Scan for the cell matching the given text and deliver its (x, y) coordinate at center. 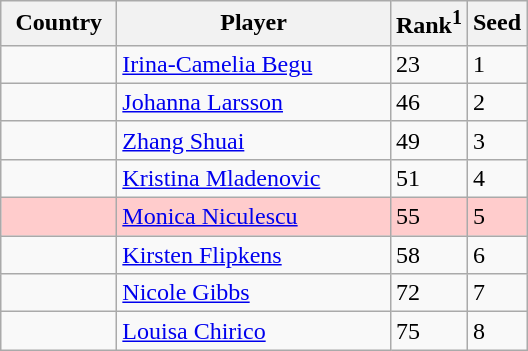
49 (428, 140)
4 (496, 178)
7 (496, 293)
Rank1 (428, 24)
Kristina Mladenovic (254, 178)
Louisa Chirico (254, 331)
3 (496, 140)
23 (428, 64)
2 (496, 102)
75 (428, 331)
55 (428, 217)
1 (496, 64)
8 (496, 331)
Monica Niculescu (254, 217)
Nicole Gibbs (254, 293)
58 (428, 255)
Kirsten Flipkens (254, 255)
Seed (496, 24)
Johanna Larsson (254, 102)
6 (496, 255)
46 (428, 102)
Irina-Camelia Begu (254, 64)
72 (428, 293)
Country (59, 24)
5 (496, 217)
Player (254, 24)
Zhang Shuai (254, 140)
51 (428, 178)
